Determine the (x, y) coordinate at the center of the cell enclosing the given text.  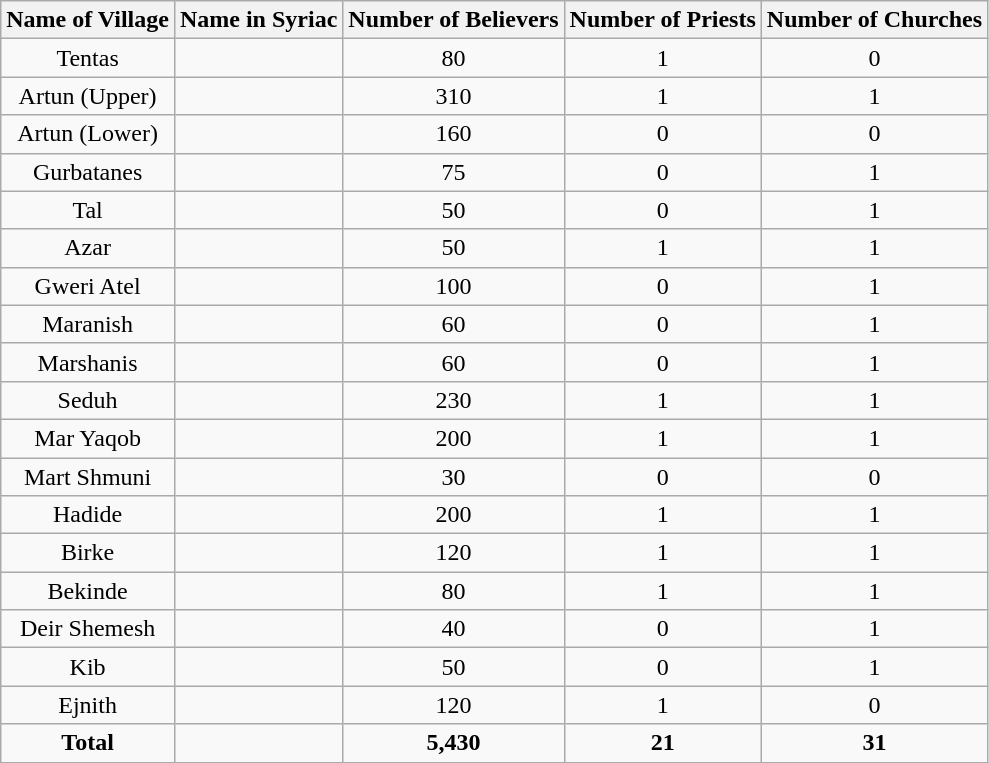
40 (454, 629)
Tal (88, 210)
Deir Shemesh (88, 629)
Azar (88, 248)
Kib (88, 667)
75 (454, 172)
Mart Shmuni (88, 477)
100 (454, 286)
Bekinde (88, 591)
Gurbatanes (88, 172)
Seduh (88, 400)
Number of Believers (454, 20)
Marshanis (88, 362)
310 (454, 96)
31 (874, 743)
Name in Syriac (258, 20)
Birke (88, 553)
Name of Village (88, 20)
Tentas (88, 58)
Ejnith (88, 705)
Gweri Atel (88, 286)
21 (662, 743)
230 (454, 400)
5,430 (454, 743)
Artun (Upper) (88, 96)
Number of Priests (662, 20)
Hadide (88, 515)
Artun (Lower) (88, 134)
30 (454, 477)
Maranish (88, 324)
Number of Churches (874, 20)
Mar Yaqob (88, 438)
Total (88, 743)
160 (454, 134)
